Find where the given text appears and provide that cell's center as [x, y] coordinate. 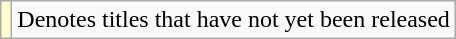
Denotes titles that have not yet been released [234, 20]
